Scan for the cell matching the given text and deliver its [X, Y] coordinate at center. 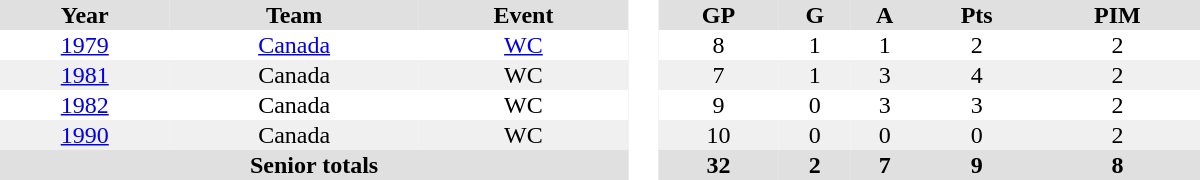
4 [976, 75]
1982 [85, 105]
Year [85, 15]
Team [294, 15]
A [885, 15]
Pts [976, 15]
1979 [85, 45]
G [815, 15]
Event [524, 15]
1990 [85, 135]
GP [718, 15]
32 [718, 165]
10 [718, 135]
PIM [1118, 15]
1981 [85, 75]
Senior totals [314, 165]
